Determine the [x, y] coordinate at the center of the cell enclosing the given text.  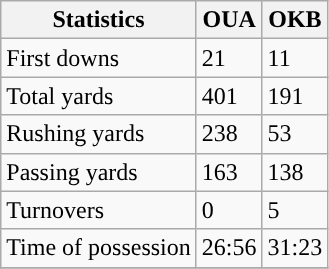
OUA [229, 20]
Turnovers [99, 210]
31:23 [295, 248]
Rushing yards [99, 134]
Statistics [99, 20]
First downs [99, 58]
Time of possession [99, 248]
53 [295, 134]
191 [295, 96]
26:56 [229, 248]
163 [229, 172]
5 [295, 210]
OKB [295, 20]
21 [229, 58]
138 [295, 172]
Total yards [99, 96]
238 [229, 134]
Passing yards [99, 172]
0 [229, 210]
401 [229, 96]
11 [295, 58]
